Search for the cell housing the specified text and yield its [X, Y] center coordinate. 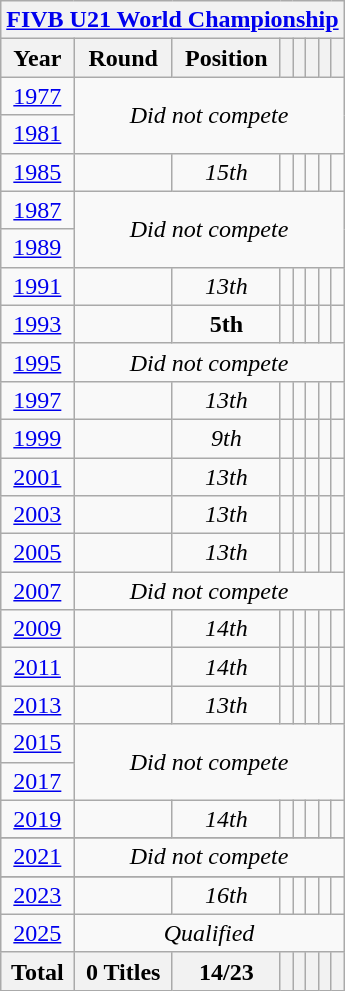
2003 [38, 515]
0 Titles [123, 971]
Round [123, 58]
Year [38, 58]
1989 [38, 248]
FIVB U21 World Championship [172, 20]
2025 [38, 933]
Qualified [209, 933]
Position [226, 58]
15th [226, 172]
1995 [38, 362]
1997 [38, 400]
Total [38, 971]
2009 [38, 629]
5th [226, 324]
2019 [38, 819]
1985 [38, 172]
2023 [38, 895]
2005 [38, 553]
2013 [38, 705]
16th [226, 895]
2015 [38, 743]
14/23 [226, 971]
1993 [38, 324]
1987 [38, 210]
1981 [38, 134]
2001 [38, 477]
2021 [38, 857]
1977 [38, 96]
2007 [38, 591]
2017 [38, 781]
1991 [38, 286]
9th [226, 438]
2011 [38, 667]
1999 [38, 438]
